Output the (X, Y) coordinate of the center of the cell containing the given text.  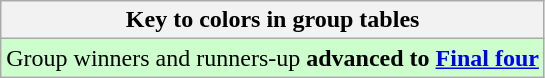
Group winners and runners-up advanced to Final four (273, 58)
Key to colors in group tables (273, 20)
